Find where the given text appears and provide that cell's center as (x, y) coordinate. 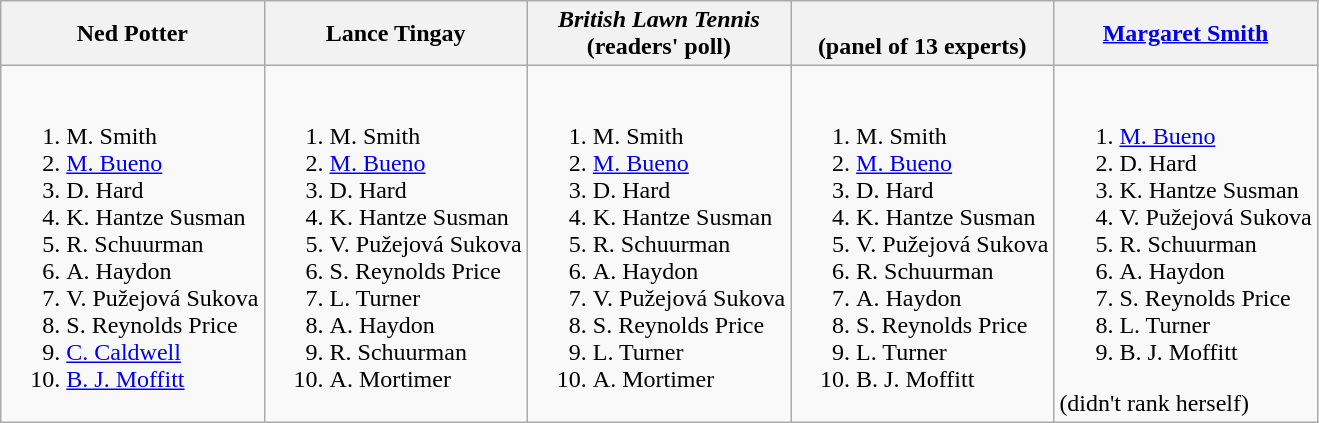
M. Smith M. Bueno D. Hard K. Hantze Susman R. Schuurman A. Haydon V. Pužejová Sukova S. Reynolds Price L. Turner A. Mortimer (658, 244)
(panel of 13 experts) (922, 34)
Lance Tingay (396, 34)
M. Smith M. Bueno D. Hard K. Hantze Susman R. Schuurman A. Haydon V. Pužejová Sukova S. Reynolds Price C. Caldwell B. J. Moffitt (132, 244)
Margaret Smith (1186, 34)
British Lawn Tennis(readers' poll) (658, 34)
M. Smith M. Bueno D. Hard K. Hantze Susman V. Pužejová Sukova S. Reynolds Price L. Turner A. Haydon R. Schuurman A. Mortimer (396, 244)
Ned Potter (132, 34)
M. Bueno D. Hard K. Hantze Susman V. Pužejová Sukova R. Schuurman A. Haydon S. Reynolds Price L. Turner B. J. Moffitt(didn't rank herself) (1186, 244)
M. Smith M. Bueno D. Hard K. Hantze Susman V. Pužejová Sukova R. Schuurman A. Haydon S. Reynolds Price L. Turner B. J. Moffitt (922, 244)
